Pinpoint the cell where the given text exists, returning its (x, y) midpoint coordinate. 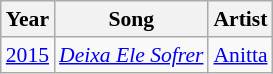
Deixa Ele Sofrer (131, 55)
Anitta (240, 55)
Year (28, 19)
2015 (28, 55)
Artist (240, 19)
Song (131, 19)
